Find where the given text appears and provide that cell's center as (x, y) coordinate. 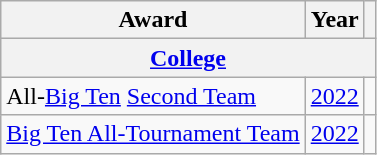
Year (334, 20)
College (188, 58)
Big Ten All-Tournament Team (153, 134)
All-Big Ten Second Team (153, 96)
Award (153, 20)
